Return the [X, Y] coordinate for the center point of the cell that contains the specified text.  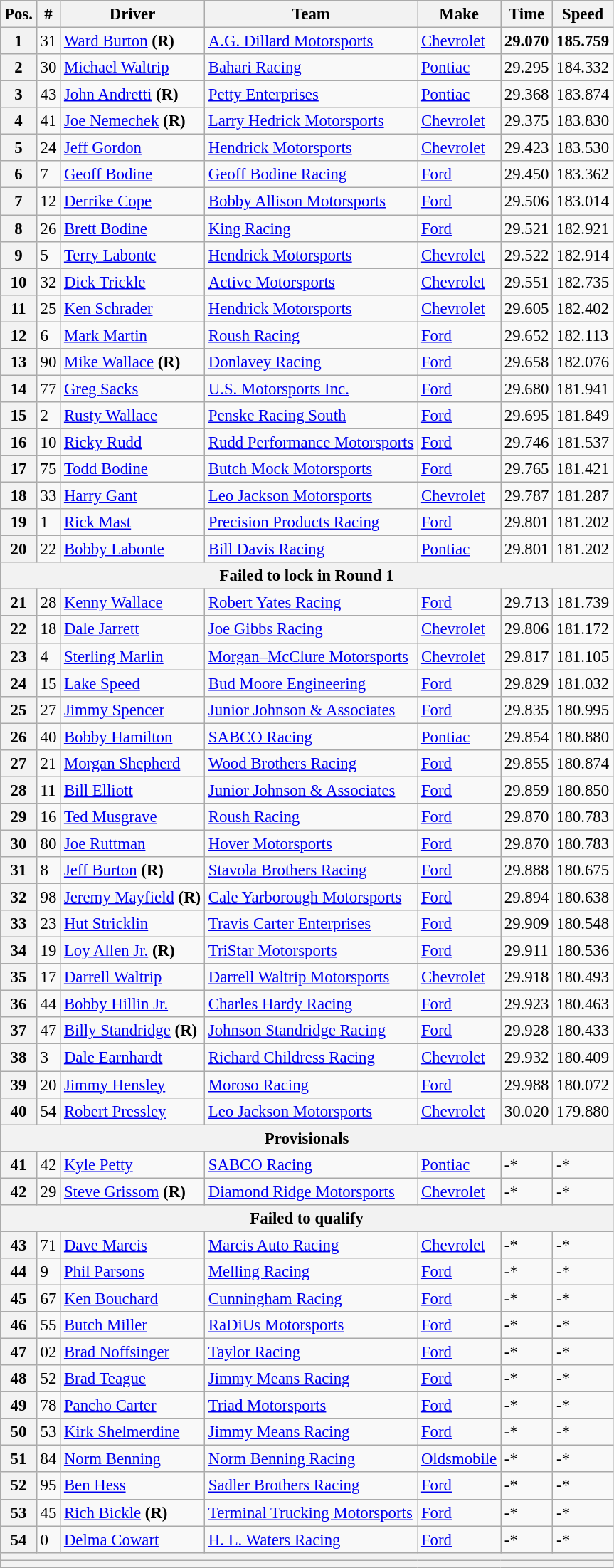
84 [48, 1459]
29.652 [526, 335]
Morgan–McClure Motorsports [312, 656]
14 [18, 389]
Petty Enterprises [312, 95]
Joe Ruttman [132, 843]
29.817 [526, 656]
King Racing [312, 228]
Terminal Trucking Motorsports [312, 1512]
Provisionals [307, 1138]
29.765 [526, 469]
183.362 [583, 174]
181.537 [583, 442]
29.368 [526, 95]
Bobby Labonte [132, 549]
90 [48, 362]
29.988 [526, 1085]
179.880 [583, 1111]
Taylor Racing [312, 1352]
Ken Bouchard [132, 1298]
Dale Earnhardt [132, 1058]
# [48, 14]
Rick Mast [132, 522]
48 [18, 1379]
29.522 [526, 255]
Dick Trickle [132, 282]
Bill Davis Racing [312, 549]
29.923 [526, 1004]
29.854 [526, 737]
78 [48, 1406]
29.909 [526, 924]
Stavola Brothers Racing [312, 870]
Jimmy Spencer [132, 710]
Rudd Performance Motorsports [312, 442]
181.739 [583, 603]
55 [48, 1325]
Jeremy Mayfield (R) [132, 898]
181.941 [583, 389]
Charles Hardy Racing [312, 1004]
29.506 [526, 201]
John Andretti (R) [132, 95]
29.695 [526, 416]
180.874 [583, 764]
29.658 [526, 362]
35 [18, 977]
Failed to lock in Round 1 [307, 576]
Make [460, 14]
50 [18, 1432]
Active Motorsports [312, 282]
180.850 [583, 790]
71 [48, 1245]
29.551 [526, 282]
Geoff Bodine Racing [312, 174]
29.680 [526, 389]
Darrell Waltrip [132, 977]
Loy Allen Jr. (R) [132, 951]
Derrike Cope [132, 201]
29.521 [526, 228]
Morgan Shepherd [132, 764]
Kyle Petty [132, 1164]
Moroso Racing [312, 1085]
Time [526, 14]
184.332 [583, 68]
Bobby Hillin Jr. [132, 1004]
182.076 [583, 362]
29.829 [526, 683]
29.713 [526, 603]
Pancho Carter [132, 1406]
182.113 [583, 335]
Sterling Marlin [132, 656]
02 [48, 1352]
180.536 [583, 951]
Penske Racing South [312, 416]
182.914 [583, 255]
98 [48, 898]
30.020 [526, 1111]
Ricky Rudd [132, 442]
29.918 [526, 977]
183.874 [583, 95]
Kirk Shelmerdine [132, 1432]
Jeff Burton (R) [132, 870]
Team [312, 14]
Michael Waltrip [132, 68]
Delma Cowart [132, 1540]
67 [48, 1298]
Joe Nemechek (R) [132, 121]
181.105 [583, 656]
183.014 [583, 201]
U.S. Motorsports Inc. [312, 389]
180.409 [583, 1058]
183.830 [583, 121]
75 [48, 469]
Butch Mock Motorsports [312, 469]
Richard Childress Racing [312, 1058]
Johnson Standridge Racing [312, 1031]
Speed [583, 14]
29.859 [526, 790]
Phil Parsons [132, 1272]
180.493 [583, 977]
Joe Gibbs Racing [312, 630]
Mark Martin [132, 335]
181.287 [583, 496]
Dave Marcis [132, 1245]
Precision Products Racing [312, 522]
Hover Motorsports [312, 843]
180.675 [583, 870]
Driver [132, 14]
29.375 [526, 121]
181.421 [583, 469]
Billy Standridge (R) [132, 1031]
37 [18, 1031]
29.450 [526, 174]
Norm Benning Racing [312, 1459]
Donlavey Racing [312, 362]
29.605 [526, 308]
Todd Bodine [132, 469]
29.423 [526, 148]
Cale Yarborough Motorsports [312, 898]
180.548 [583, 924]
36 [18, 1004]
29.070 [526, 41]
180.638 [583, 898]
80 [48, 843]
Wood Brothers Racing [312, 764]
Diamond Ridge Motorsports [312, 1191]
29.928 [526, 1031]
Bobby Hamilton [132, 737]
Darrell Waltrip Motorsports [312, 977]
Jeff Gordon [132, 148]
13 [18, 362]
29.806 [526, 630]
Greg Sacks [132, 389]
29.888 [526, 870]
39 [18, 1085]
Bahari Racing [312, 68]
Lake Speed [132, 683]
183.530 [583, 148]
180.433 [583, 1031]
Jimmy Hensley [132, 1085]
TriStar Motorsports [312, 951]
Butch Miller [132, 1325]
Norm Benning [132, 1459]
49 [18, 1406]
Brad Noffsinger [132, 1352]
29.932 [526, 1058]
181.172 [583, 630]
Bill Elliott [132, 790]
77 [48, 389]
180.463 [583, 1004]
RaDiUs Motorsports [312, 1325]
95 [48, 1486]
181.849 [583, 416]
51 [18, 1459]
Marcis Auto Racing [312, 1245]
Ken Schrader [132, 308]
Melling Racing [312, 1272]
Ben Hess [132, 1486]
Triad Motorsports [312, 1406]
Failed to qualify [307, 1219]
182.735 [583, 282]
185.759 [583, 41]
180.880 [583, 737]
A.G. Dillard Motorsports [312, 41]
Pos. [18, 14]
Ward Burton (R) [132, 41]
29.855 [526, 764]
29.894 [526, 898]
38 [18, 1058]
Mike Wallace (R) [132, 362]
Steve Grissom (R) [132, 1191]
Terry Labonte [132, 255]
Dale Jarrett [132, 630]
Rich Bickle (R) [132, 1512]
Oldsmobile [460, 1459]
34 [18, 951]
182.921 [583, 228]
0 [48, 1540]
29.911 [526, 951]
29.295 [526, 68]
Larry Hedrick Motorsports [312, 121]
Brad Teague [132, 1379]
H. L. Waters Racing [312, 1540]
181.032 [583, 683]
182.402 [583, 308]
29.787 [526, 496]
Robert Pressley [132, 1111]
180.995 [583, 710]
Sadler Brothers Racing [312, 1486]
Brett Bodine [132, 228]
Ted Musgrave [132, 817]
29.746 [526, 442]
Cunningham Racing [312, 1298]
Kenny Wallace [132, 603]
Harry Gant [132, 496]
Bud Moore Engineering [312, 683]
Geoff Bodine [132, 174]
Robert Yates Racing [312, 603]
46 [18, 1325]
180.072 [583, 1085]
Bobby Allison Motorsports [312, 201]
Hut Stricklin [132, 924]
Travis Carter Enterprises [312, 924]
Rusty Wallace [132, 416]
29.835 [526, 710]
